Identify which cell holds the provided text, then report its (X, Y) central coordinate. 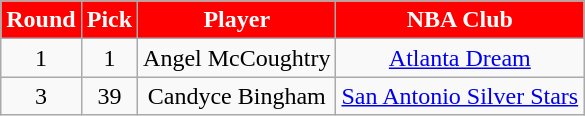
39 (109, 96)
San Antonio Silver Stars (460, 96)
Atlanta Dream (460, 58)
Pick (109, 20)
Angel McCoughtry (237, 58)
Candyce Bingham (237, 96)
NBA Club (460, 20)
Player (237, 20)
3 (41, 96)
Round (41, 20)
